Return the [x, y] coordinate for the center point of the cell that contains the specified text.  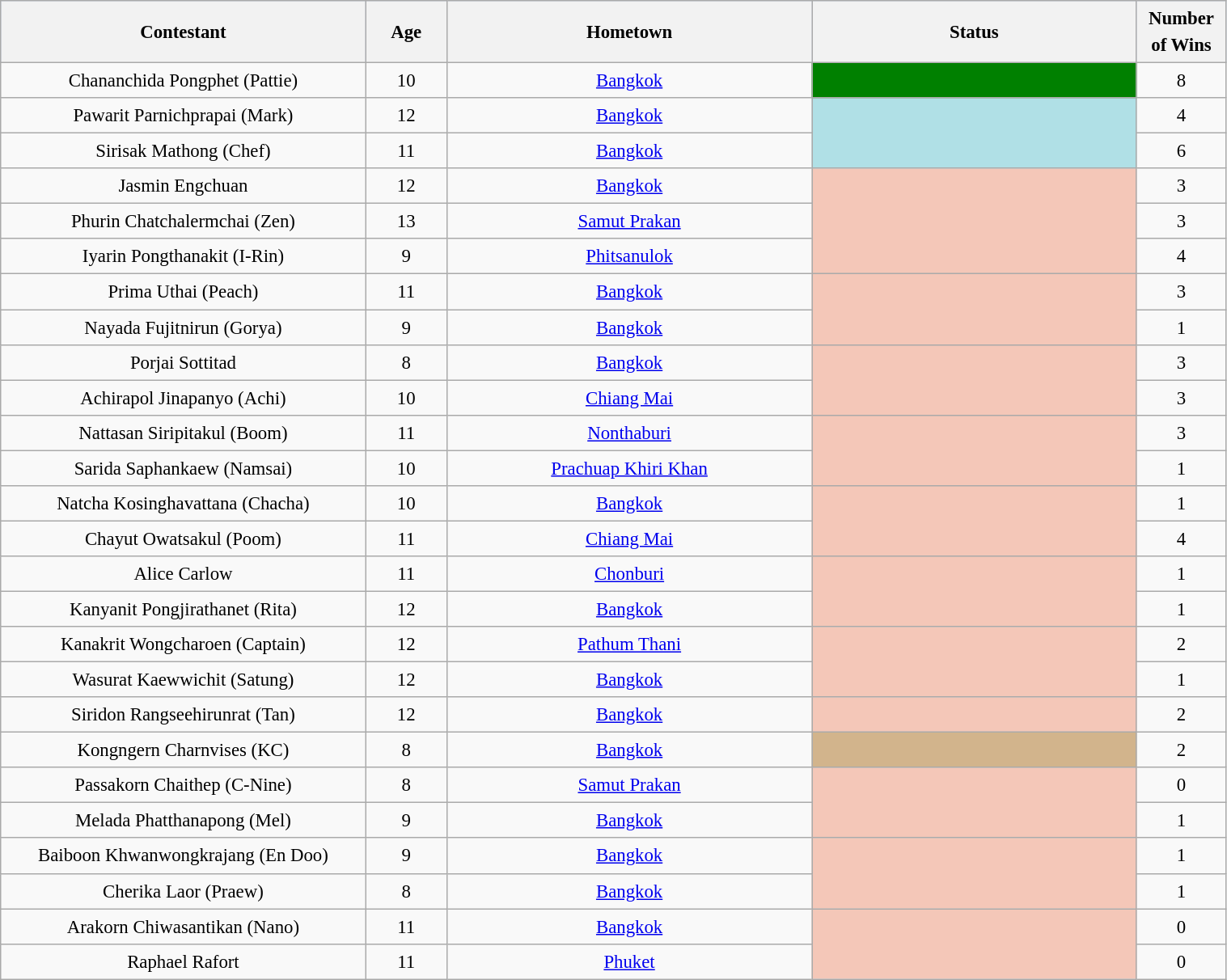
Hometown [629, 32]
Phitsanulok [629, 257]
Contestant [183, 32]
Sarida Saphankaew (Namsai) [183, 468]
6 [1181, 151]
Age [406, 32]
Chonburi [629, 574]
Kanyanit Pongjirathanet (Rita) [183, 609]
Status [974, 32]
Prima Uthai (Peach) [183, 292]
Number of Wins [1181, 32]
13 [406, 222]
Natcha Kosinghavattana (Chacha) [183, 504]
Passakorn Chaithep (C-Nine) [183, 785]
Kanakrit Wongcharoen (Captain) [183, 644]
Melada Phatthanapong (Mel) [183, 821]
Chananchida Pongphet (Pattie) [183, 81]
Cherika Laor (Praew) [183, 891]
Sirisak Mathong (Chef) [183, 151]
Chayut Owatsakul (Poom) [183, 539]
Iyarin Pongthanakit (I-Rin) [183, 257]
Pawarit Parnichprapai (Mark) [183, 116]
Arakorn Chiwasantikan (Nano) [183, 927]
Jasmin Engchuan [183, 186]
Siridon Rangseehirunrat (Tan) [183, 715]
Raphael Rafort [183, 961]
Achirapol Jinapanyo (Achi) [183, 398]
Nayada Fujitnirun (Gorya) [183, 327]
Porjai Sottitad [183, 362]
Baiboon Khwanwongkrajang (En Doo) [183, 856]
Kongngern Charnvises (KC) [183, 750]
Alice Carlow [183, 574]
Wasurat Kaewwichit (Satung) [183, 680]
Prachuap Khiri Khan [629, 468]
Pathum Thani [629, 644]
Nattasan Siripitakul (Boom) [183, 433]
Phurin Chatchalermchai (Zen) [183, 222]
Phuket [629, 961]
Nonthaburi [629, 433]
